Pinpoint the cell where the given text exists, returning its (X, Y) midpoint coordinate. 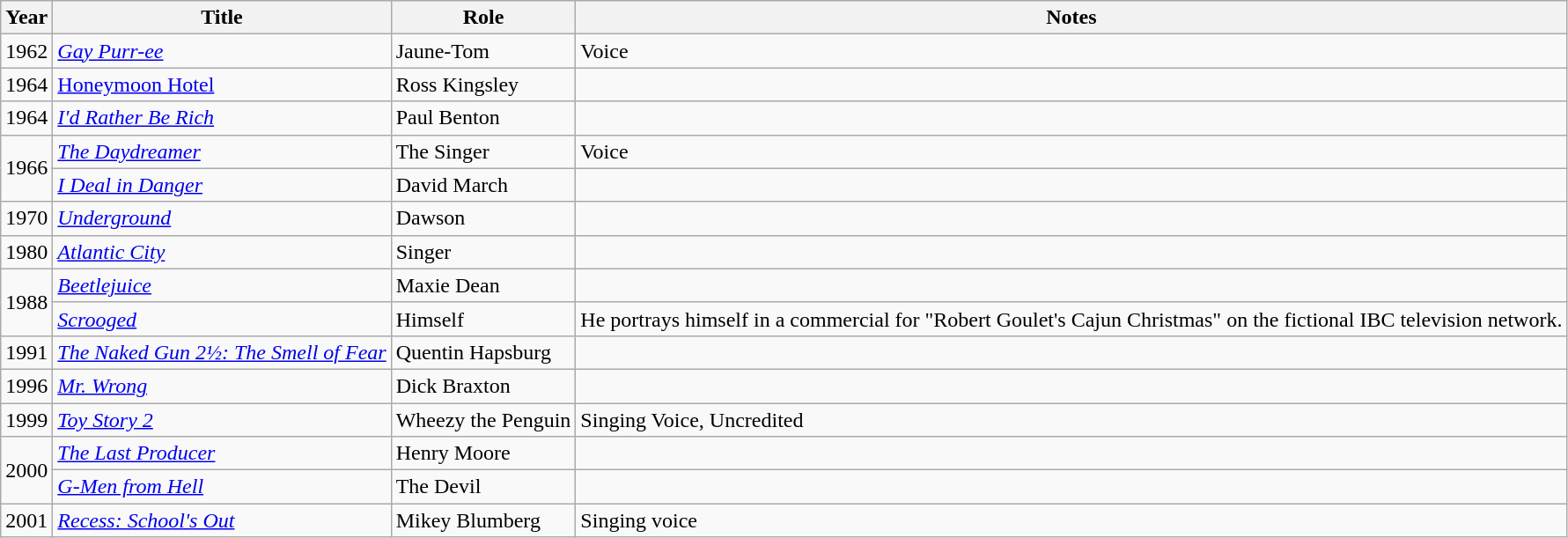
Henry Moore (483, 453)
1980 (26, 252)
Jaune-Tom (483, 51)
David March (483, 185)
Role (483, 18)
The Daydreamer (222, 151)
Maxie Dean (483, 285)
Singer (483, 252)
1966 (26, 168)
1988 (26, 302)
Year (26, 18)
The Last Producer (222, 453)
Singing voice (1071, 520)
Dick Braxton (483, 386)
Toy Story 2 (222, 420)
The Naked Gun 2½: The Smell of Fear (222, 352)
The Singer (483, 151)
1962 (26, 51)
Ross Kingsley (483, 85)
G-Men from Hell (222, 487)
Title (222, 18)
The Devil (483, 487)
Paul Benton (483, 118)
1991 (26, 352)
Notes (1071, 18)
Singing Voice, Uncredited (1071, 420)
Dawson (483, 218)
He portrays himself in a commercial for "Robert Goulet's Cajun Christmas" on the fictional IBC television network. (1071, 319)
Himself (483, 319)
I'd Rather Be Rich (222, 118)
Recess: School's Out (222, 520)
1996 (26, 386)
1970 (26, 218)
Mikey Blumberg (483, 520)
Mr. Wrong (222, 386)
Gay Purr-ee (222, 51)
Quentin Hapsburg (483, 352)
Underground (222, 218)
Atlantic City (222, 252)
Wheezy the Penguin (483, 420)
I Deal in Danger (222, 185)
2001 (26, 520)
Beetlejuice (222, 285)
1999 (26, 420)
Honeymoon Hotel (222, 85)
2000 (26, 470)
Scrooged (222, 319)
